Search for the cell housing the specified text and yield its [x, y] center coordinate. 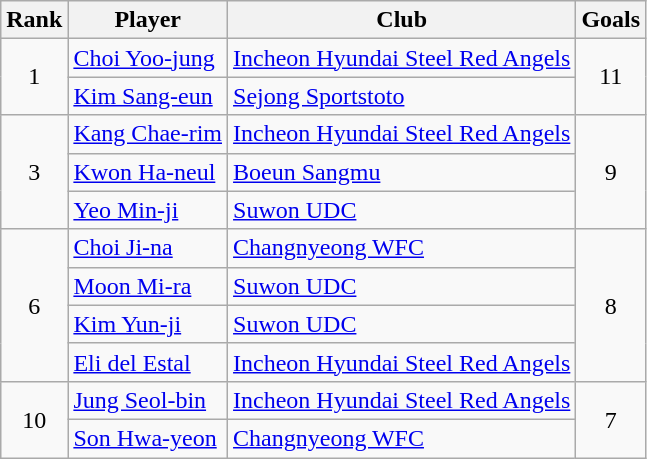
8 [611, 305]
Jung Seol-bin [148, 400]
Eli del Estal [148, 362]
Sejong Sportstoto [402, 96]
1 [34, 77]
7 [611, 419]
3 [34, 172]
Rank [34, 20]
Boeun Sangmu [402, 172]
Kang Chae-rim [148, 134]
Choi Ji-na [148, 248]
Kim Yun-ji [148, 324]
9 [611, 172]
Choi Yoo-jung [148, 58]
Kwon Ha-neul [148, 172]
6 [34, 305]
Club [402, 20]
Moon Mi-ra [148, 286]
Kim Sang-eun [148, 96]
Player [148, 20]
Son Hwa-yeon [148, 438]
Goals [611, 20]
11 [611, 77]
Yeo Min-ji [148, 210]
10 [34, 419]
